Locate the cell with the specified text and output its [X, Y] center coordinate. 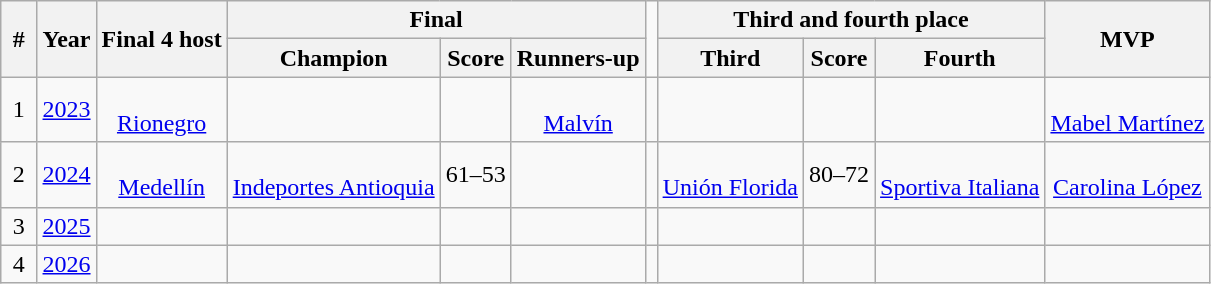
Final [436, 20]
Indeportes Antioquia [334, 174]
# [19, 39]
3 [19, 226]
4 [19, 264]
2026 [66, 264]
Malvín [578, 110]
80–72 [838, 174]
Third and fourth place [851, 20]
Sportiva Italiana [960, 174]
Runners-up [578, 58]
Champion [334, 58]
1 [19, 110]
Carolina López [1128, 174]
61–53 [476, 174]
2 [19, 174]
Fourth [960, 58]
Year [66, 39]
Mabel Martínez [1128, 110]
Third [730, 58]
Final 4 host [162, 39]
2024 [66, 174]
Unión Florida [730, 174]
2025 [66, 226]
Rionegro [162, 110]
2023 [66, 110]
MVP [1128, 39]
Medellín [162, 174]
